Locate the cell with the specified text and output its [X, Y] center coordinate. 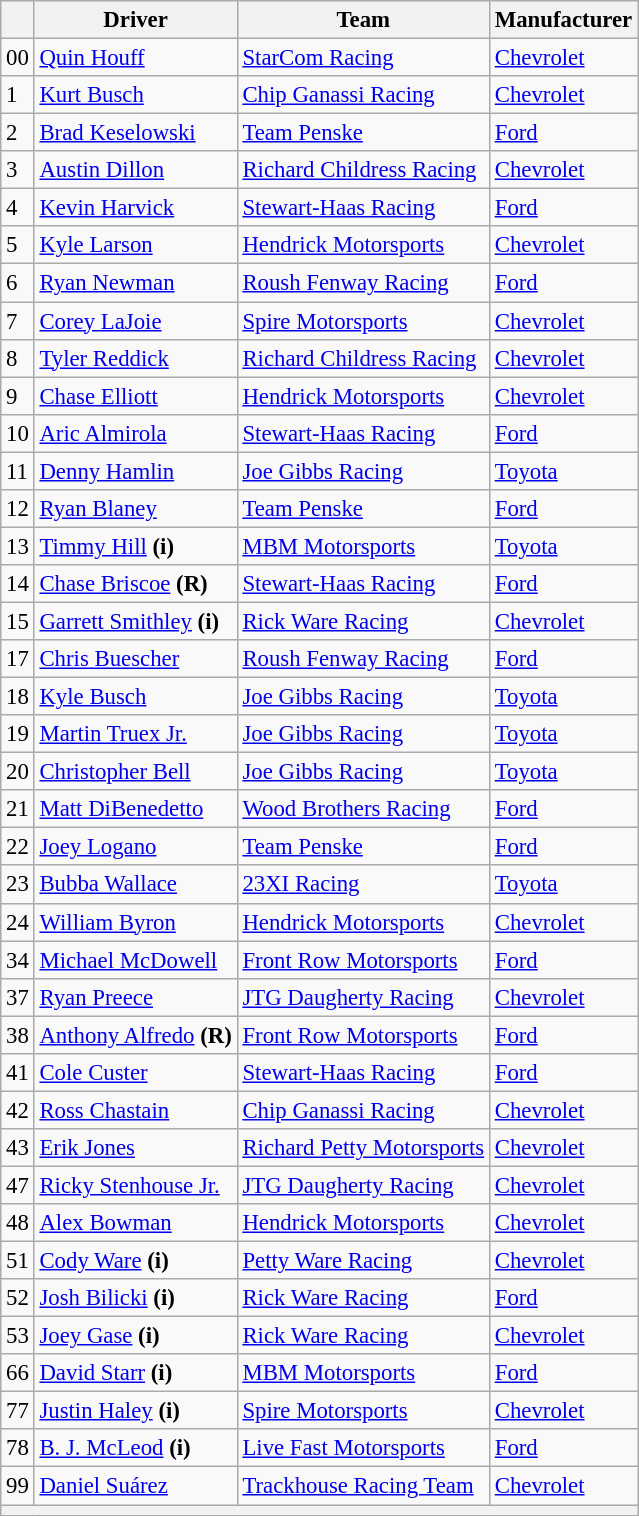
8 [18, 358]
38 [18, 1035]
Erik Jones [136, 1148]
Petty Ware Racing [363, 1261]
53 [18, 1336]
10 [18, 433]
Michael McDowell [136, 960]
Chris Buescher [136, 659]
Team [363, 20]
18 [18, 697]
51 [18, 1261]
41 [18, 1073]
Corey LaJoie [136, 321]
Ricky Stenhouse Jr. [136, 1185]
42 [18, 1110]
Kevin Harvick [136, 208]
Brad Keselowski [136, 133]
B. J. McLeod (i) [136, 1449]
Alex Bowman [136, 1223]
Cole Custer [136, 1073]
3 [18, 170]
Ryan Blaney [136, 509]
Aric Almirola [136, 433]
66 [18, 1373]
Wood Brothers Racing [363, 809]
Chase Briscoe (R) [136, 584]
12 [18, 509]
23XI Racing [363, 885]
Tyler Reddick [136, 358]
StarCom Racing [363, 58]
14 [18, 584]
Martin Truex Jr. [136, 734]
19 [18, 734]
6 [18, 283]
William Byron [136, 922]
Live Fast Motorsports [363, 1449]
Garrett Smithley (i) [136, 621]
24 [18, 922]
47 [18, 1185]
Joey Gase (i) [136, 1336]
Justin Haley (i) [136, 1411]
Driver [136, 20]
Kyle Larson [136, 245]
99 [18, 1486]
20 [18, 772]
Richard Petty Motorsports [363, 1148]
17 [18, 659]
Austin Dillon [136, 170]
Kyle Busch [136, 697]
1 [18, 95]
2 [18, 133]
15 [18, 621]
Anthony Alfredo (R) [136, 1035]
4 [18, 208]
Bubba Wallace [136, 885]
Trackhouse Racing Team [363, 1486]
Manufacturer [563, 20]
11 [18, 471]
5 [18, 245]
13 [18, 546]
Matt DiBenedetto [136, 809]
48 [18, 1223]
37 [18, 997]
Chase Elliott [136, 396]
Ryan Newman [136, 283]
43 [18, 1148]
Quin Houff [136, 58]
00 [18, 58]
Joey Logano [136, 847]
78 [18, 1449]
David Starr (i) [136, 1373]
52 [18, 1298]
Christopher Bell [136, 772]
Timmy Hill (i) [136, 546]
7 [18, 321]
Ross Chastain [136, 1110]
Denny Hamlin [136, 471]
21 [18, 809]
77 [18, 1411]
34 [18, 960]
22 [18, 847]
9 [18, 396]
Josh Bilicki (i) [136, 1298]
Ryan Preece [136, 997]
23 [18, 885]
Cody Ware (i) [136, 1261]
Daniel Suárez [136, 1486]
Kurt Busch [136, 95]
